For the text-containing cell, return its midpoint in (X, Y) coordinate format. 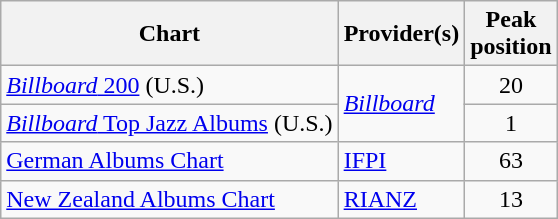
Billboard Top Jazz Albums (U.S.) (170, 123)
RIANZ (402, 199)
German Albums Chart (170, 161)
Provider(s) (402, 34)
Billboard (402, 104)
Billboard 200 (U.S.) (170, 85)
Peakposition (511, 34)
20 (511, 85)
New Zealand Albums Chart (170, 199)
63 (511, 161)
1 (511, 123)
13 (511, 199)
IFPI (402, 161)
Chart (170, 34)
